Find where the given text appears and provide that cell's center as [x, y] coordinate. 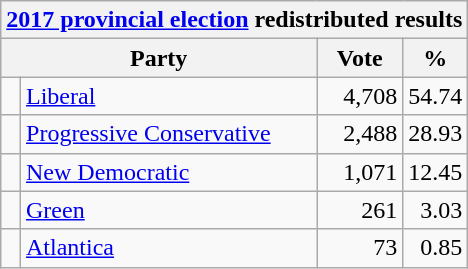
4,708 [360, 96]
Liberal [169, 96]
3.03 [436, 210]
Green [169, 210]
28.93 [436, 134]
Party [159, 58]
Vote [360, 58]
Atlantica [169, 248]
54.74 [436, 96]
261 [360, 210]
0.85 [436, 248]
1,071 [360, 172]
2017 provincial election redistributed results [234, 20]
New Democratic [169, 172]
Progressive Conservative [169, 134]
2,488 [360, 134]
12.45 [436, 172]
73 [360, 248]
% [436, 58]
